Return [x, y] of the center of cell containing provided text 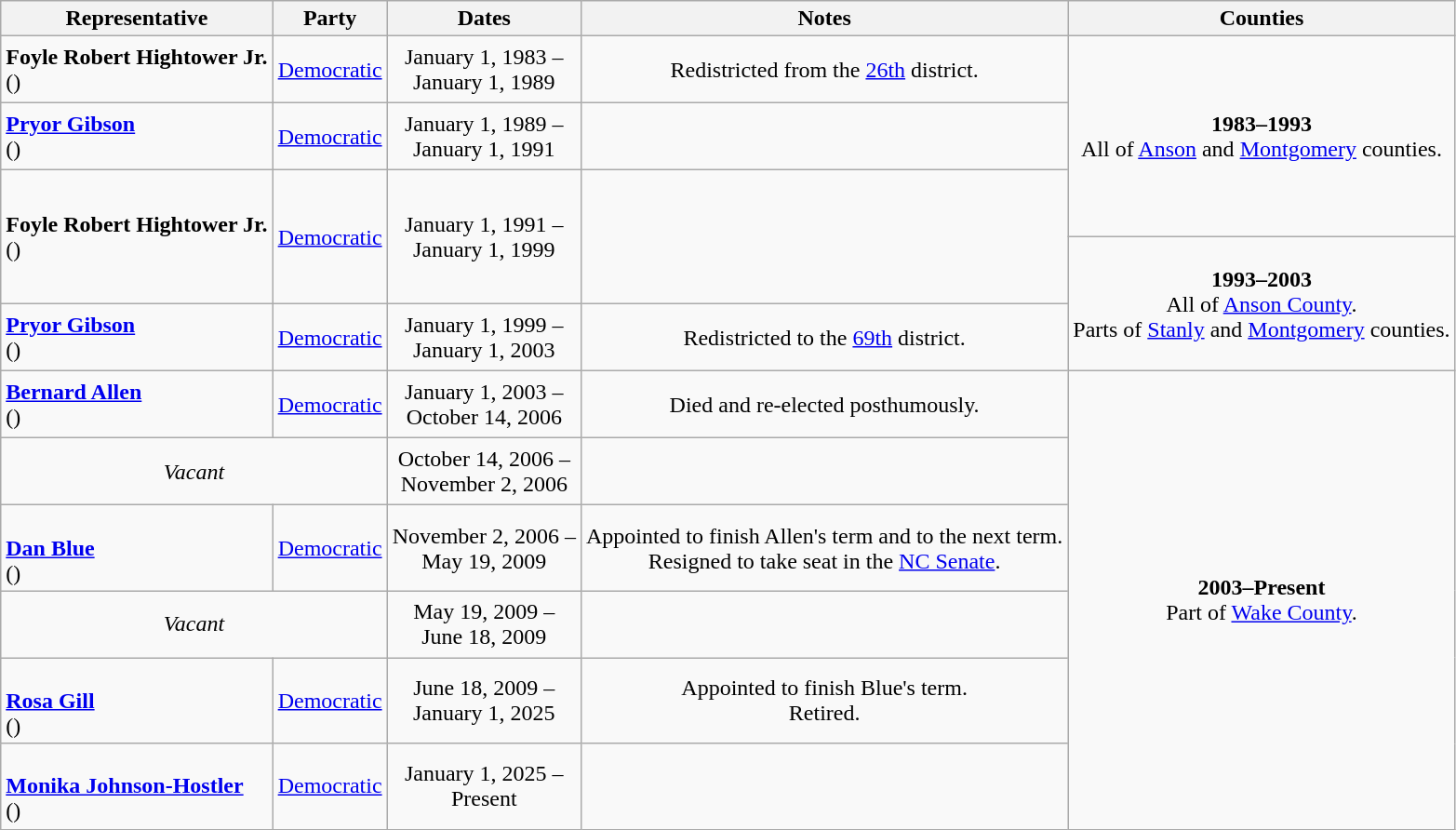
January 1, 1989 – January 1, 1991 [484, 137]
May 19, 2009 – June 18, 2009 [484, 624]
January 1, 2003 – October 14, 2006 [484, 405]
2003–Present Part of Wake County. [1262, 600]
Redistricted to the 69th district. [824, 338]
Appointed to finish Allen's term and to the next term. Resigned to take seat in the NC Senate. [824, 548]
Monika Johnson-Hostler() [137, 786]
October 14, 2006 – November 2, 2006 [484, 472]
Appointed to finish Blue's term. Retired. [824, 701]
1983–1993 All of Anson and Montgomery counties. [1262, 137]
June 18, 2009 – January 1, 2025 [484, 701]
Bernard Allen() [137, 405]
Died and re-elected posthumously. [824, 405]
Party [329, 19]
Rosa Gill() [137, 701]
Representative [137, 19]
January 1, 1983 – January 1, 1989 [484, 70]
Redistricted from the 26th district. [824, 70]
January 1, 1999 – January 1, 2003 [484, 338]
Dates [484, 19]
Dan Blue() [137, 548]
Notes [824, 19]
November 2, 2006 – May 19, 2009 [484, 548]
Counties [1262, 19]
January 1, 1991 – January 1, 1999 [484, 237]
January 1, 2025 – Present [484, 786]
1993–2003 All of Anson County. Parts of Stanly and Montgomery counties. [1262, 304]
